Scan for the cell matching the given text and deliver its [x, y] coordinate at center. 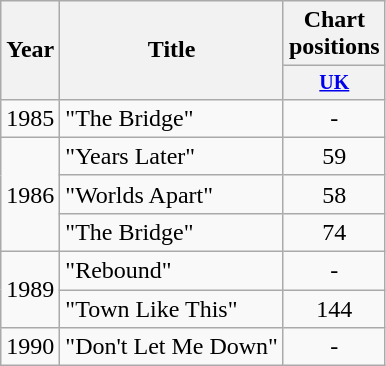
"Town Like This" [172, 309]
"Don't Let Me Down" [172, 347]
"Rebound" [172, 271]
58 [334, 194]
1990 [30, 347]
1989 [30, 290]
Chart positions [334, 34]
59 [334, 156]
"Worlds Apart" [172, 194]
74 [334, 232]
1985 [30, 118]
"Years Later" [172, 156]
Title [172, 50]
Year [30, 50]
144 [334, 309]
UK [334, 82]
1986 [30, 194]
